Detect which cell encompasses the target text, then output its [X, Y] center coordinate. 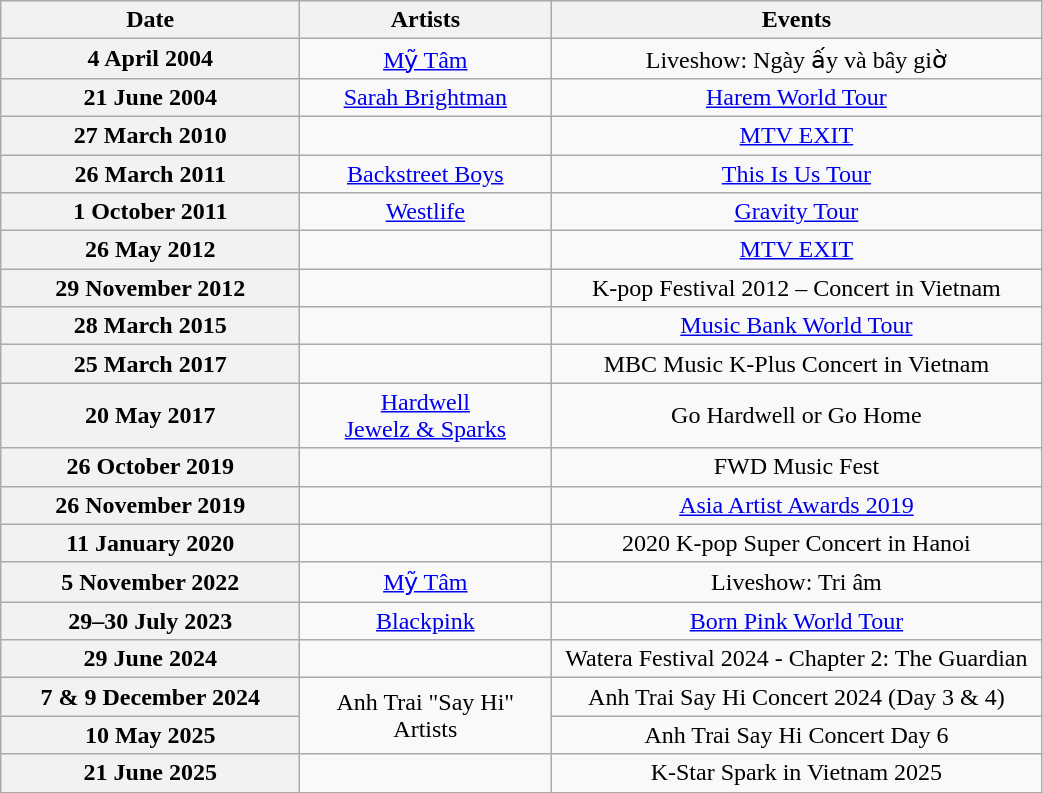
28 March 2015 [150, 326]
K-pop Festival 2012 – Concert in Vietnam [796, 288]
2020 K-pop Super Concert in Hanoi [796, 543]
26 November 2019 [150, 505]
29 November 2012 [150, 288]
21 June 2004 [150, 97]
Date [150, 20]
27 March 2010 [150, 135]
25 March 2017 [150, 364]
10 May 2025 [150, 735]
MBC Music K-Plus Concert in Vietnam [796, 364]
26 October 2019 [150, 467]
4 April 2004 [150, 59]
FWD Music Fest [796, 467]
29–30 July 2023 [150, 621]
HardwellJewelz & Sparks [426, 416]
Artists [426, 20]
Backstreet Boys [426, 173]
Gravity Tour [796, 212]
Liveshow: Tri âm [796, 582]
Liveshow: Ngày ấy và bây giờ [796, 59]
1 October 2011 [150, 212]
Blackpink [426, 621]
Born Pink World Tour [796, 621]
26 March 2011 [150, 173]
This Is Us Tour [796, 173]
20 May 2017 [150, 416]
Westlife [426, 212]
K-Star Spark in Vietnam 2025 [796, 773]
Sarah Brightman [426, 97]
21 June 2025 [150, 773]
Watera Festival 2024 - Chapter 2: The Guardian [796, 659]
Anh Trai "Say Hi" Artists [426, 716]
5 November 2022 [150, 582]
Asia Artist Awards 2019 [796, 505]
7 & 9 December 2024 [150, 697]
Go Hardwell or Go Home [796, 416]
Music Bank World Tour [796, 326]
Anh Trai Say Hi Concert Day 6 [796, 735]
29 June 2024 [150, 659]
26 May 2012 [150, 250]
Anh Trai Say Hi Concert 2024 (Day 3 & 4) [796, 697]
Events [796, 20]
Harem World Tour [796, 97]
11 January 2020 [150, 543]
